Provide the [x, y] coordinate of the cell's center where the given text is located.  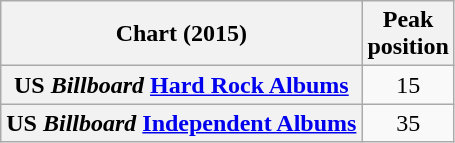
US Billboard Hard Rock Albums [182, 85]
Chart (2015) [182, 34]
15 [408, 85]
US Billboard Independent Albums [182, 123]
35 [408, 123]
Peakposition [408, 34]
